Extract the (x, y) coordinate from the center of the cell holding the provided text.  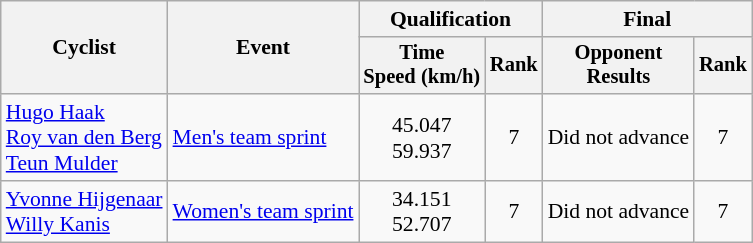
Cyclist (84, 48)
TimeSpeed (km/h) (422, 66)
Women's team sprint (264, 212)
Event (264, 48)
34.15152.707 (422, 212)
Men's team sprint (264, 138)
45.04759.937 (422, 138)
Final (648, 19)
Qualification (450, 19)
OpponentResults (619, 66)
Hugo HaakRoy van den BergTeun Mulder (84, 138)
Yvonne HijgenaarWilly Kanis (84, 212)
